Extract the [X, Y] coordinate from the center of the cell holding the provided text.  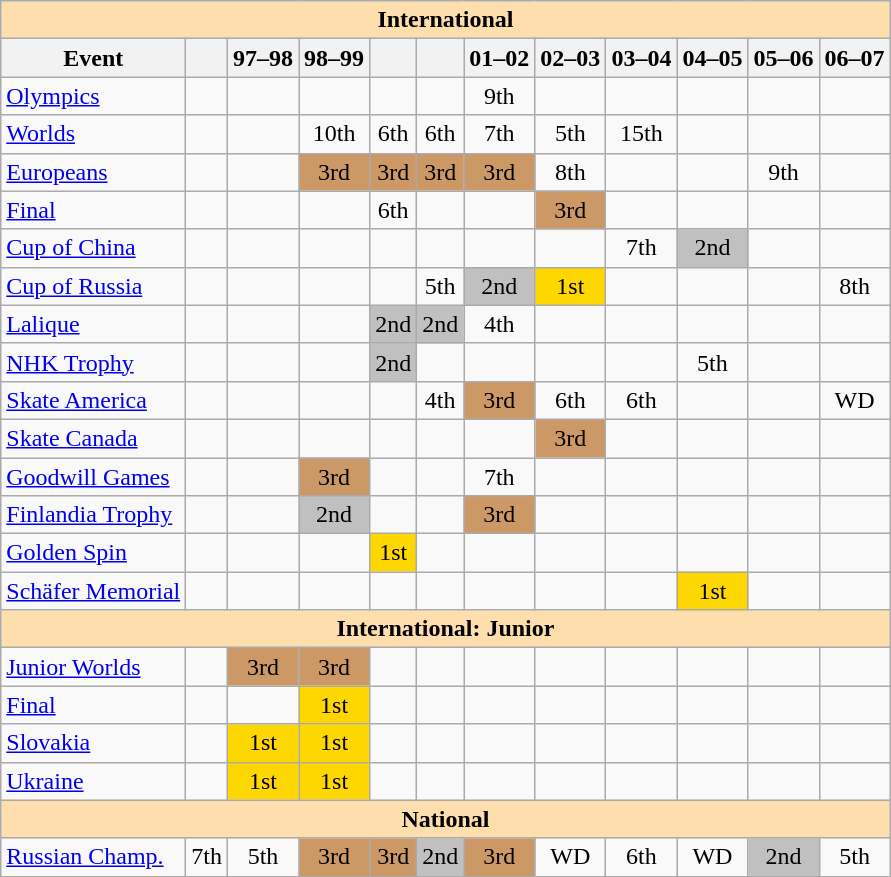
15th [642, 134]
98–99 [334, 58]
Junior Worlds [94, 667]
Golden Spin [94, 553]
02–03 [570, 58]
04–05 [712, 58]
Olympics [94, 96]
05–06 [784, 58]
Finlandia Trophy [94, 515]
NHK Trophy [94, 362]
10th [334, 134]
97–98 [262, 58]
Skate Canada [94, 438]
01–02 [500, 58]
International [446, 20]
Schäfer Memorial [94, 591]
International: Junior [446, 629]
Event [94, 58]
Slovakia [94, 743]
Europeans [94, 172]
Worlds [94, 134]
National [446, 819]
Lalique [94, 324]
Goodwill Games [94, 477]
Skate America [94, 400]
03–04 [642, 58]
Cup of China [94, 248]
Russian Champ. [94, 857]
Cup of Russia [94, 286]
06–07 [854, 58]
Ukraine [94, 781]
